From the cell containing the given text, extract its center point as [x, y] coordinate. 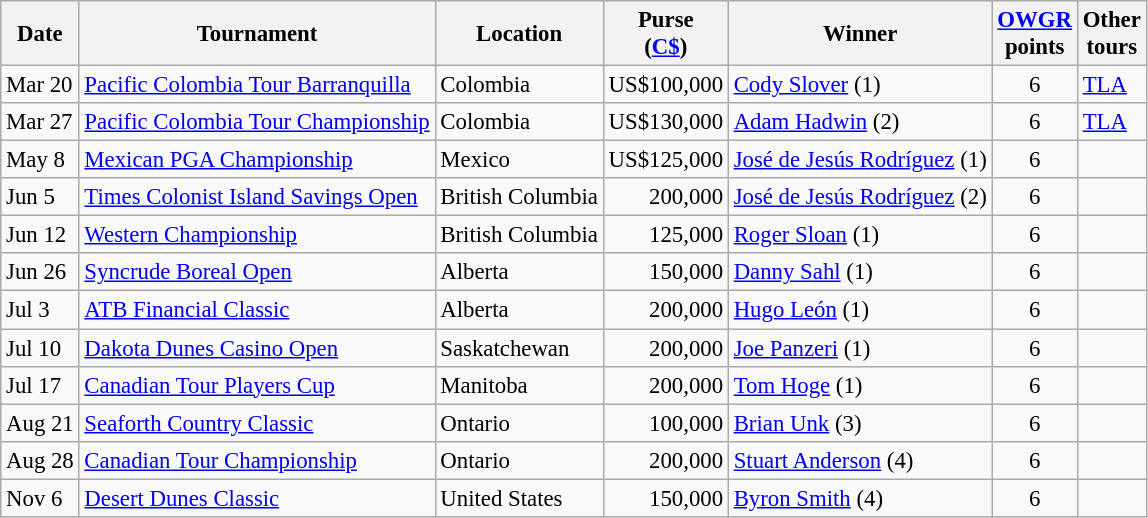
Saskatchewan [519, 348]
Danny Sahl (1) [860, 273]
Roger Sloan (1) [860, 235]
Canadian Tour Championship [257, 460]
Mexican PGA Championship [257, 160]
125,000 [666, 235]
José de Jesús Rodríguez (1) [860, 160]
Jul 10 [40, 348]
ATB Financial Classic [257, 310]
May 8 [40, 160]
Aug 28 [40, 460]
Tom Hoge (1) [860, 385]
OWGRpoints [1034, 34]
100,000 [666, 423]
Western Championship [257, 235]
Byron Smith (4) [860, 498]
Brian Unk (3) [860, 423]
Joe Panzeri (1) [860, 348]
Winner [860, 34]
Pacific Colombia Tour Barranquilla [257, 85]
Mar 20 [40, 85]
Date [40, 34]
Mexico [519, 160]
Nov 6 [40, 498]
Jul 3 [40, 310]
Times Colonist Island Savings Open [257, 197]
Canadian Tour Players Cup [257, 385]
Dakota Dunes Casino Open [257, 348]
Seaforth Country Classic [257, 423]
José de Jesús Rodríguez (2) [860, 197]
Desert Dunes Classic [257, 498]
US$130,000 [666, 122]
Jul 17 [40, 385]
United States [519, 498]
Cody Slover (1) [860, 85]
Mar 27 [40, 122]
Manitoba [519, 385]
Jun 5 [40, 197]
Adam Hadwin (2) [860, 122]
Othertours [1112, 34]
Jun 26 [40, 273]
Syncrude Boreal Open [257, 273]
Location [519, 34]
Pacific Colombia Tour Championship [257, 122]
US$100,000 [666, 85]
US$125,000 [666, 160]
Hugo León (1) [860, 310]
Tournament [257, 34]
Stuart Anderson (4) [860, 460]
Aug 21 [40, 423]
Purse(C$) [666, 34]
Jun 12 [40, 235]
